Extract the [X, Y] coordinate from the center of the cell holding the provided text.  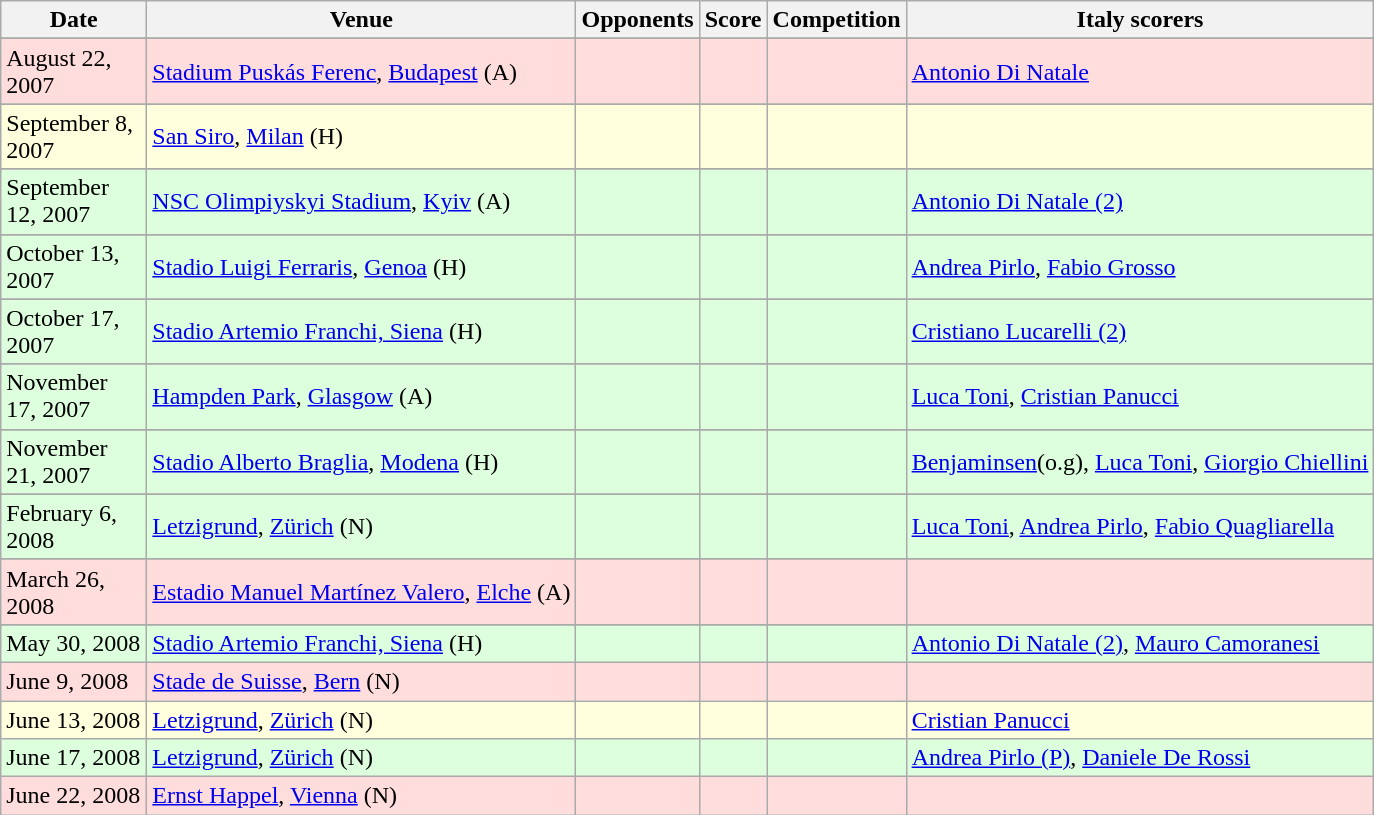
September 8, 2007 [74, 136]
Antonio Di Natale (2) [1140, 202]
May 30, 2008 [74, 643]
San Siro, Milan (H) [362, 136]
Hampden Park, Glasgow (A) [362, 396]
Andrea Pirlo, Fabio Grosso [1140, 266]
Antonio Di Natale [1140, 72]
Stadio Luigi Ferraris, Genoa (H) [362, 266]
February 6, 2008 [74, 526]
August 22, 2007 [74, 72]
March 26, 2008 [74, 592]
Andrea Pirlo (P), Daniele De Rossi [1140, 758]
Italy scorers [1140, 20]
October 17, 2007 [74, 332]
June 9, 2008 [74, 681]
Antonio Di Natale (2), Mauro Camoranesi [1140, 643]
Venue [362, 20]
Ernst Happel, Vienna (N) [362, 796]
Stadium Puskás Ferenc, Budapest (A) [362, 72]
November 17, 2007 [74, 396]
Opponents [638, 20]
Stade de Suisse, Bern (N) [362, 681]
Cristian Panucci [1140, 719]
June 17, 2008 [74, 758]
June 13, 2008 [74, 719]
Luca Toni, Cristian Panucci [1140, 396]
Estadio Manuel Martínez Valero, Elche (A) [362, 592]
Benjaminsen(o.g), Luca Toni, Giorgio Chiellini [1140, 462]
November 21, 2007 [74, 462]
Score [733, 20]
June 22, 2008 [74, 796]
October 13, 2007 [74, 266]
Luca Toni, Andrea Pirlo, Fabio Quagliarella [1140, 526]
September 12, 2007 [74, 202]
Competition [836, 20]
NSC Olimpiyskyi Stadium, Kyiv (A) [362, 202]
Date [74, 20]
Cristiano Lucarelli (2) [1140, 332]
Stadio Alberto Braglia, Modena (H) [362, 462]
